Provide the (x, y) coordinate of the cell's center where the given text is located.  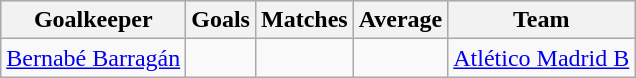
Average (400, 20)
Goals (221, 20)
Bernabé Barragán (94, 58)
Goalkeeper (94, 20)
Atlético Madrid B (542, 58)
Matches (304, 20)
Team (542, 20)
